Identify which cell holds the provided text, then report its (X, Y) central coordinate. 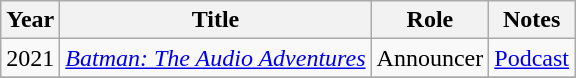
Podcast (532, 58)
Year (30, 20)
Title (216, 20)
Notes (532, 20)
Announcer (430, 58)
Batman: The Audio Adventures (216, 58)
Role (430, 20)
2021 (30, 58)
